Return [x, y] of the center of cell containing provided text 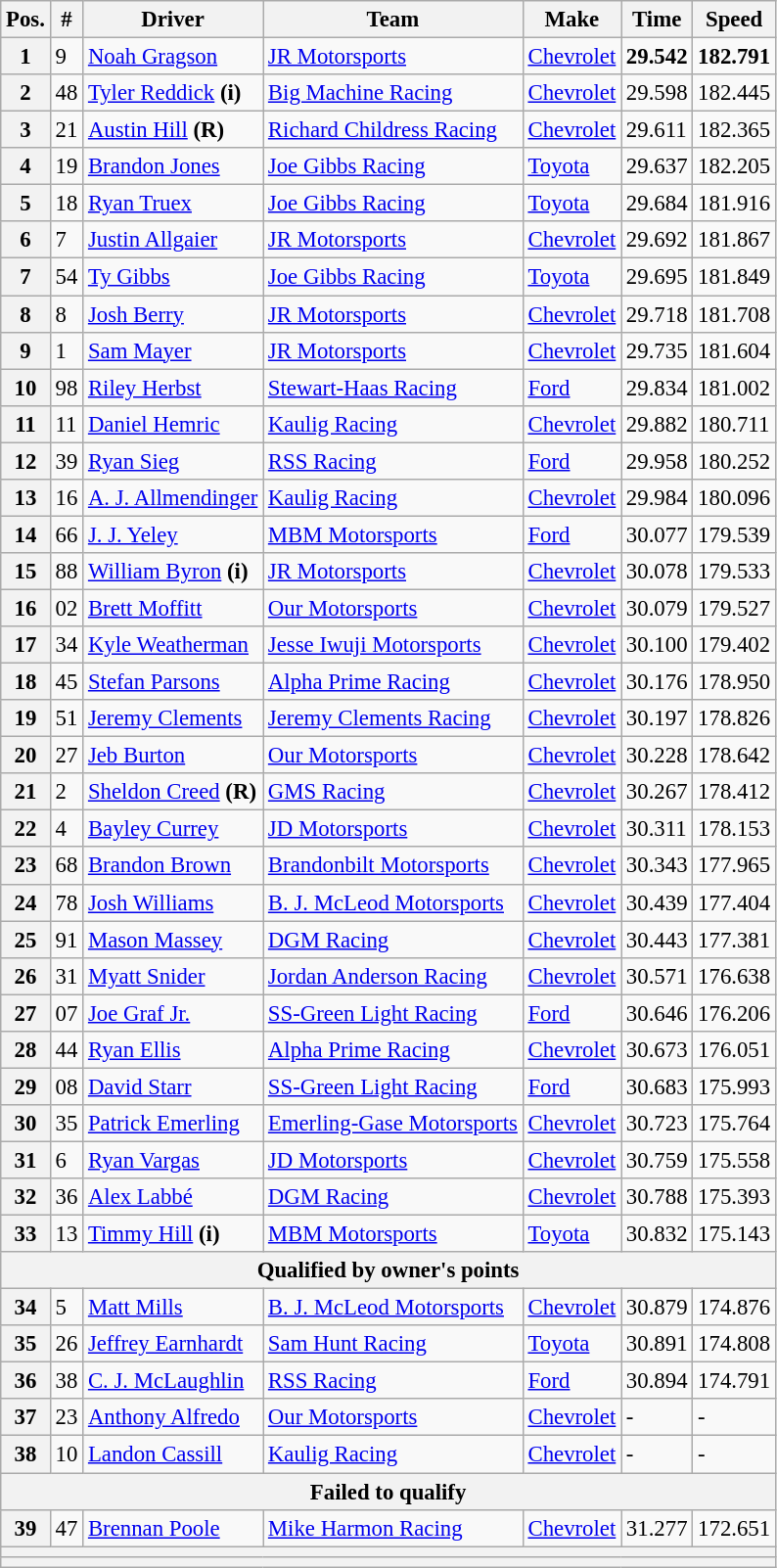
178.642 [734, 756]
15 [25, 572]
22 [25, 829]
30.311 [658, 829]
68 [67, 866]
177.381 [734, 940]
Brandon Brown [173, 866]
30.439 [658, 902]
30 [25, 1124]
182.365 [734, 130]
181.604 [734, 350]
181.708 [734, 314]
45 [67, 682]
Driver [173, 20]
174.808 [734, 1344]
176.638 [734, 976]
180.096 [734, 498]
Sam Mayer [173, 350]
Emerling-Gase Motorsports [393, 1124]
Big Machine Racing [393, 93]
29.542 [658, 57]
Failed to qualify [388, 1492]
Riley Herbst [173, 388]
GMS Racing [393, 792]
28 [25, 1050]
48 [67, 93]
J. J. Yeley [173, 534]
29.611 [658, 130]
30.759 [658, 1160]
182.791 [734, 57]
30.079 [658, 608]
Ryan Ellis [173, 1050]
179.402 [734, 645]
02 [67, 608]
30.443 [658, 940]
181.916 [734, 204]
30.683 [658, 1086]
30.788 [658, 1197]
91 [67, 940]
Richard Childress Racing [393, 130]
174.876 [734, 1308]
Josh Williams [173, 902]
181.002 [734, 388]
31.277 [658, 1528]
08 [67, 1086]
29 [25, 1086]
175.143 [734, 1234]
181.849 [734, 277]
Ryan Vargas [173, 1160]
29.598 [658, 93]
Ty Gibbs [173, 277]
C. J. McLaughlin [173, 1381]
Alex Labbé [173, 1197]
32 [25, 1197]
182.205 [734, 166]
Jesse Iwuji Motorsports [393, 645]
Kyle Weatherman [173, 645]
98 [67, 388]
51 [67, 718]
78 [67, 902]
175.558 [734, 1160]
Jordan Anderson Racing [393, 976]
178.950 [734, 682]
3 [25, 130]
Speed [734, 20]
Tyler Reddick (i) [173, 93]
30.197 [658, 718]
30.891 [658, 1344]
30.646 [658, 1013]
Jeremy Clements [173, 718]
182.445 [734, 93]
Time [658, 20]
44 [67, 1050]
30.176 [658, 682]
30.894 [658, 1381]
24 [25, 902]
178.153 [734, 829]
176.206 [734, 1013]
172.651 [734, 1528]
Joe Graf Jr. [173, 1013]
33 [25, 1234]
30.100 [658, 645]
47 [67, 1528]
Timmy Hill (i) [173, 1234]
179.527 [734, 608]
179.539 [734, 534]
29.834 [658, 388]
177.965 [734, 866]
Patrick Emerling [173, 1124]
Jeb Burton [173, 756]
30.343 [658, 866]
30.228 [658, 756]
29.882 [658, 424]
29.692 [658, 240]
12 [25, 461]
Ryan Truex [173, 204]
177.404 [734, 902]
Daniel Hemric [173, 424]
Make [571, 20]
Team [393, 20]
07 [67, 1013]
176.051 [734, 1050]
Mason Massey [173, 940]
174.791 [734, 1381]
179.533 [734, 572]
Bayley Currey [173, 829]
14 [25, 534]
Brandonbilt Motorsports [393, 866]
180.711 [734, 424]
Josh Berry [173, 314]
175.393 [734, 1197]
181.867 [734, 240]
Brett Moffitt [173, 608]
178.826 [734, 718]
William Byron (i) [173, 572]
Matt Mills [173, 1308]
Qualified by owner's points [388, 1270]
29.684 [658, 204]
Sheldon Creed (R) [173, 792]
Myatt Snider [173, 976]
29.984 [658, 498]
Anthony Alfredo [173, 1418]
Jeremy Clements Racing [393, 718]
Noah Gragson [173, 57]
Stefan Parsons [173, 682]
88 [67, 572]
20 [25, 756]
30.267 [658, 792]
30.832 [658, 1234]
29.718 [658, 314]
29.695 [658, 277]
# [67, 20]
17 [25, 645]
Sam Hunt Racing [393, 1344]
A. J. Allmendinger [173, 498]
180.252 [734, 461]
29.735 [658, 350]
30.077 [658, 534]
25 [25, 940]
Brennan Poole [173, 1528]
29.637 [658, 166]
54 [67, 277]
Justin Allgaier [173, 240]
Ryan Sieg [173, 461]
Landon Cassill [173, 1454]
30.723 [658, 1124]
Pos. [25, 20]
178.412 [734, 792]
29.958 [658, 461]
Stewart-Haas Racing [393, 388]
175.764 [734, 1124]
Brandon Jones [173, 166]
David Starr [173, 1086]
30.078 [658, 572]
Mike Harmon Racing [393, 1528]
30.879 [658, 1308]
30.571 [658, 976]
66 [67, 534]
Jeffrey Earnhardt [173, 1344]
Austin Hill (R) [173, 130]
37 [25, 1418]
30.673 [658, 1050]
175.993 [734, 1086]
